Return (X, Y) of the center of cell containing provided text 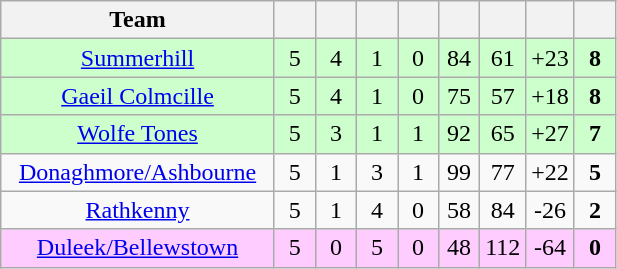
+23 (550, 58)
77 (503, 172)
92 (460, 134)
Donaghmore/Ashbourne (138, 172)
7 (594, 134)
112 (503, 248)
+27 (550, 134)
75 (460, 96)
Summerhill (138, 58)
Team (138, 20)
Rathkenny (138, 210)
-64 (550, 248)
Duleek/Bellewstown (138, 248)
Gaeil Colmcille (138, 96)
58 (460, 210)
57 (503, 96)
99 (460, 172)
2 (594, 210)
65 (503, 134)
Wolfe Tones (138, 134)
61 (503, 58)
48 (460, 248)
+22 (550, 172)
-26 (550, 210)
+18 (550, 96)
